For the text-containing cell, return its midpoint in [X, Y] coordinate format. 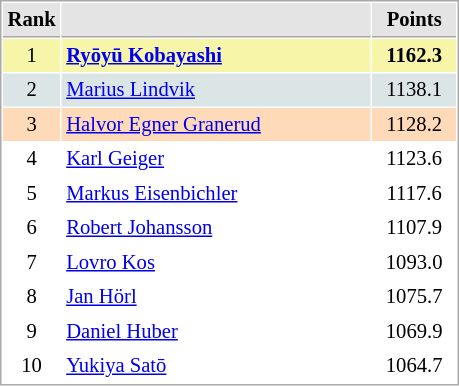
1123.6 [414, 158]
Daniel Huber [216, 332]
1117.6 [414, 194]
1107.9 [414, 228]
1093.0 [414, 262]
1064.7 [414, 366]
5 [32, 194]
Robert Johansson [216, 228]
Jan Hörl [216, 296]
6 [32, 228]
1162.3 [414, 56]
1 [32, 56]
Ryōyū Kobayashi [216, 56]
1069.9 [414, 332]
Yukiya Satō [216, 366]
1075.7 [414, 296]
Rank [32, 20]
10 [32, 366]
8 [32, 296]
1138.1 [414, 90]
4 [32, 158]
Lovro Kos [216, 262]
Halvor Egner Granerud [216, 124]
1128.2 [414, 124]
Markus Eisenbichler [216, 194]
Karl Geiger [216, 158]
2 [32, 90]
3 [32, 124]
Points [414, 20]
Marius Lindvik [216, 90]
7 [32, 262]
9 [32, 332]
